From the cell containing the given text, extract its center point as [x, y] coordinate. 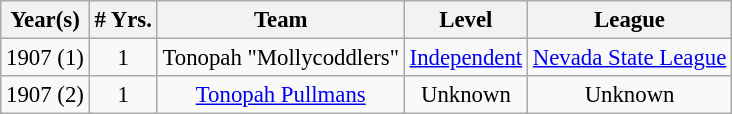
Team [280, 20]
1907 (2) [45, 95]
1907 (1) [45, 58]
Nevada State League [629, 58]
Tonopah "Mollycoddlers" [280, 58]
# Yrs. [123, 20]
Level [466, 20]
League [629, 20]
Independent [466, 58]
Tonopah Pullmans [280, 95]
Year(s) [45, 20]
